Pinpoint the cell where the given text exists, returning its (X, Y) midpoint coordinate. 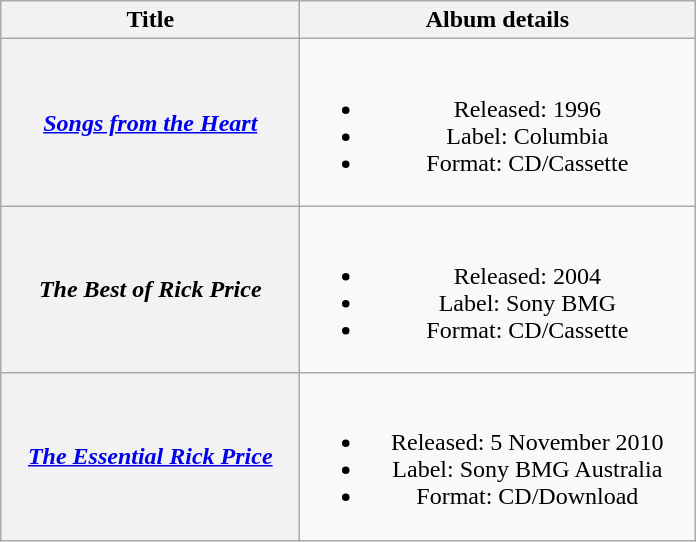
Released: 5 November 2010Label: Sony BMG AustraliaFormat: CD/Download (498, 456)
Released: 2004Label: Sony BMGFormat: CD/Cassette (498, 290)
Songs from the Heart (150, 122)
Released: 1996Label: ColumbiaFormat: CD/Cassette (498, 122)
Album details (498, 20)
Title (150, 20)
The Essential Rick Price (150, 456)
The Best of Rick Price (150, 290)
